Determine the [X, Y] coordinate at the center of the cell enclosing the given text.  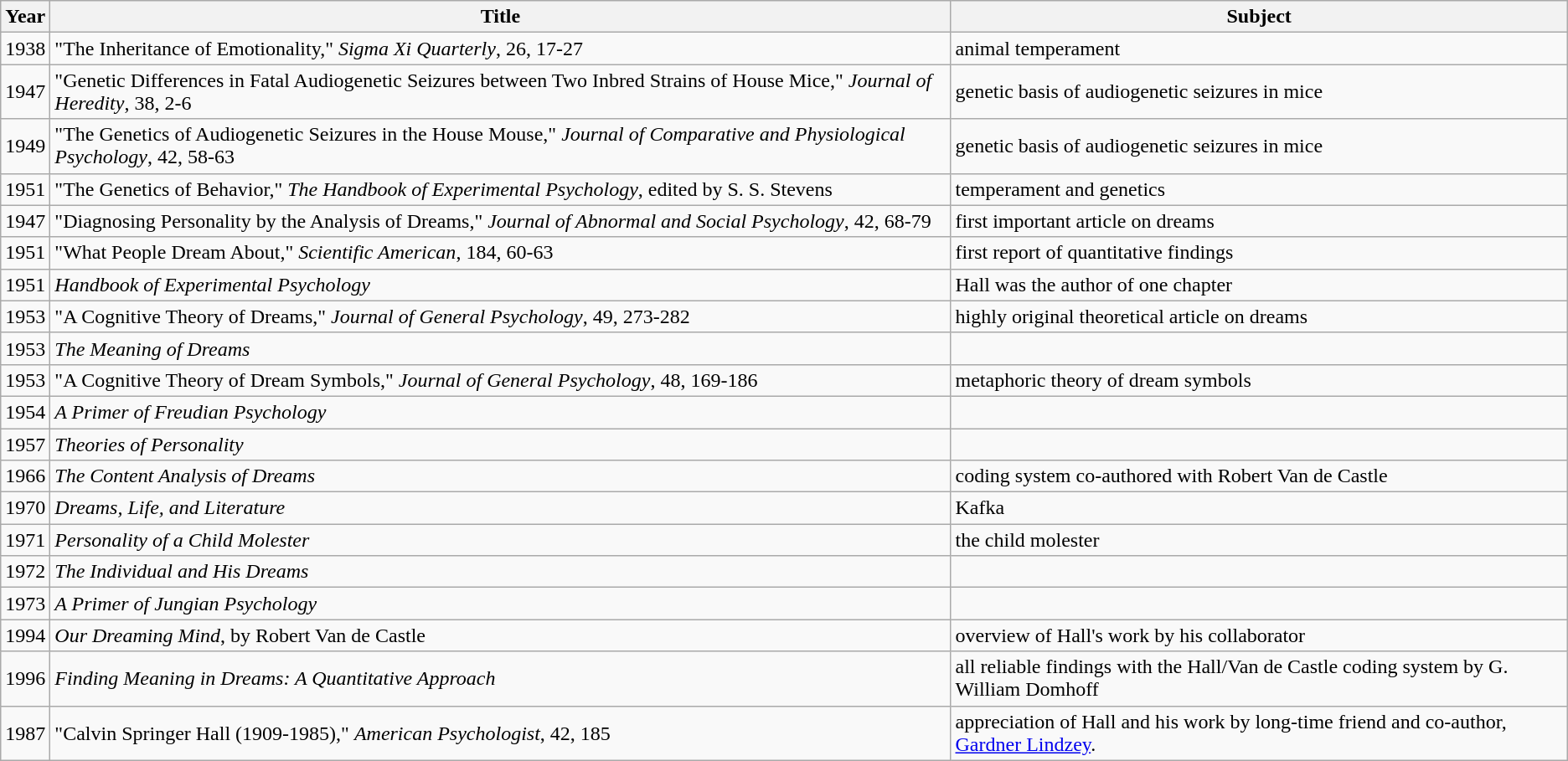
"Genetic Differences in Fatal Audiogenetic Seizures between Two Inbred Strains of House Mice," Journal of Heredity, 38, 2-6 [501, 92]
1957 [25, 445]
animal temperament [1259, 49]
Handbook of Experimental Psychology [501, 285]
Dreams, Life, and Literature [501, 508]
A Primer of Freudian Psychology [501, 412]
1954 [25, 412]
The Content Analysis of Dreams [501, 476]
"Calvin Springer Hall (1909-1985)," American Psychologist, 42, 185 [501, 733]
Title [501, 17]
first report of quantitative findings [1259, 253]
Our Dreaming Mind, by Robert Van de Castle [501, 635]
highly original theoretical article on dreams [1259, 316]
1971 [25, 540]
"The Genetics of Behavior," The Handbook of Experimental Psychology, edited by S. S. Stevens [501, 189]
Kafka [1259, 508]
first important article on dreams [1259, 221]
1996 [25, 678]
Finding Meaning in Dreams: A Quantitative Approach [501, 678]
"A Cognitive Theory of Dream Symbols," Journal of General Psychology, 48, 169-186 [501, 380]
the child molester [1259, 540]
1987 [25, 733]
Subject [1259, 17]
appreciation of Hall and his work by long-time friend and co-author, Gardner Lindzey. [1259, 733]
"Diagnosing Personality by the Analysis of Dreams," Journal of Abnormal and Social Psychology, 42, 68-79 [501, 221]
1949 [25, 146]
1994 [25, 635]
1972 [25, 572]
The Meaning of Dreams [501, 348]
"What People Dream About," Scientific American, 184, 60-63 [501, 253]
"The Inheritance of Emotionality," Sigma Xi Quarterly, 26, 17-27 [501, 49]
A Primer of Jungian Psychology [501, 604]
1973 [25, 604]
The Individual and His Dreams [501, 572]
overview of Hall's work by his collaborator [1259, 635]
Hall was the author of one chapter [1259, 285]
all reliable findings with the Hall/Van de Castle coding system by G. William Domhoff [1259, 678]
Personality of a Child Molester [501, 540]
metaphoric theory of dream symbols [1259, 380]
"The Genetics of Audiogenetic Seizures in the House Mouse," Journal of Comparative and Physiological Psychology, 42, 58-63 [501, 146]
Year [25, 17]
1966 [25, 476]
"A Cognitive Theory of Dreams," Journal of General Psychology, 49, 273-282 [501, 316]
Theories of Personality [501, 445]
1938 [25, 49]
temperament and genetics [1259, 189]
1970 [25, 508]
coding system co-authored with Robert Van de Castle [1259, 476]
